Search for the cell housing the specified text and yield its [X, Y] center coordinate. 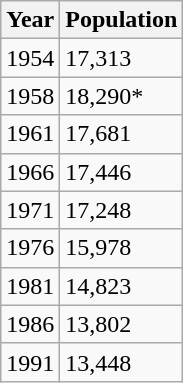
17,313 [122, 58]
1971 [30, 210]
13,448 [122, 362]
1991 [30, 362]
Year [30, 20]
1976 [30, 248]
13,802 [122, 324]
17,248 [122, 210]
1981 [30, 286]
Population [122, 20]
1986 [30, 324]
15,978 [122, 248]
1954 [30, 58]
17,681 [122, 134]
1958 [30, 96]
17,446 [122, 172]
18,290* [122, 96]
1961 [30, 134]
14,823 [122, 286]
1966 [30, 172]
